Locate the cell with the specified text and output its (x, y) center coordinate. 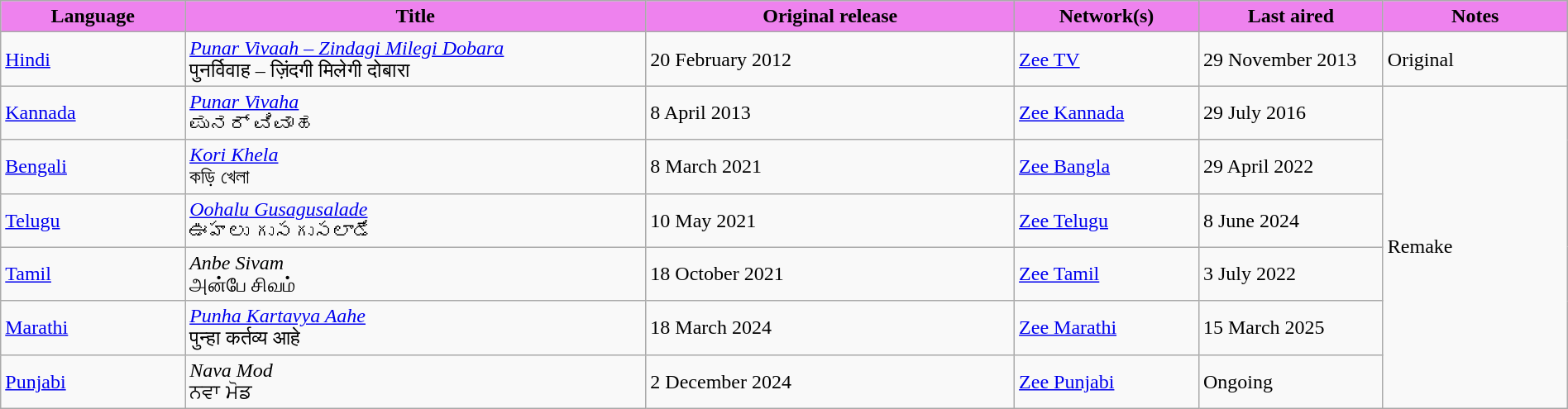
8 April 2013 (830, 112)
Notes (1475, 17)
Zee Punjabi (1107, 382)
8 March 2021 (830, 167)
Zee Bangla (1107, 167)
Punar Vivaah – Zindagi Milegi Dobara पुनर्विवाह – ज़िंदगी मिलेगी दोबारा (415, 59)
Nava Mod ਨਵਾ ਮੋਡ (415, 382)
Remake (1475, 247)
18 March 2024 (830, 327)
Ongoing (1290, 382)
18 October 2021 (830, 274)
20 February 2012 (830, 59)
Bengali (93, 167)
29 November 2013 (1290, 59)
Hindi (93, 59)
8 June 2024 (1290, 220)
10 May 2021 (830, 220)
29 July 2016 (1290, 112)
Title (415, 17)
Network(s) (1107, 17)
Punjabi (93, 382)
15 March 2025 (1290, 327)
Kannada (93, 112)
Oohalu Gusagusalade ఊహలు గుసగుసలాడే (415, 220)
Punha Kartavya Aahe पुन्हा कर्तव्य आहे (415, 327)
Language (93, 17)
Zee TV (1107, 59)
Telugu (93, 220)
Original release (830, 17)
29 April 2022 (1290, 167)
Zee Tamil (1107, 274)
Zee Kannada (1107, 112)
Last aired (1290, 17)
Anbe Sivam அன்பே சிவம் (415, 274)
2 December 2024 (830, 382)
Zee Marathi (1107, 327)
Kori Khela কড়ি খেলা (415, 167)
Marathi (93, 327)
Original (1475, 59)
3 July 2022 (1290, 274)
Tamil (93, 274)
Punar Vivaha ಪುನರ್ ವಿವಾಹ (415, 112)
Zee Telugu (1107, 220)
